Extract the [X, Y] coordinate from the center of the cell holding the provided text.  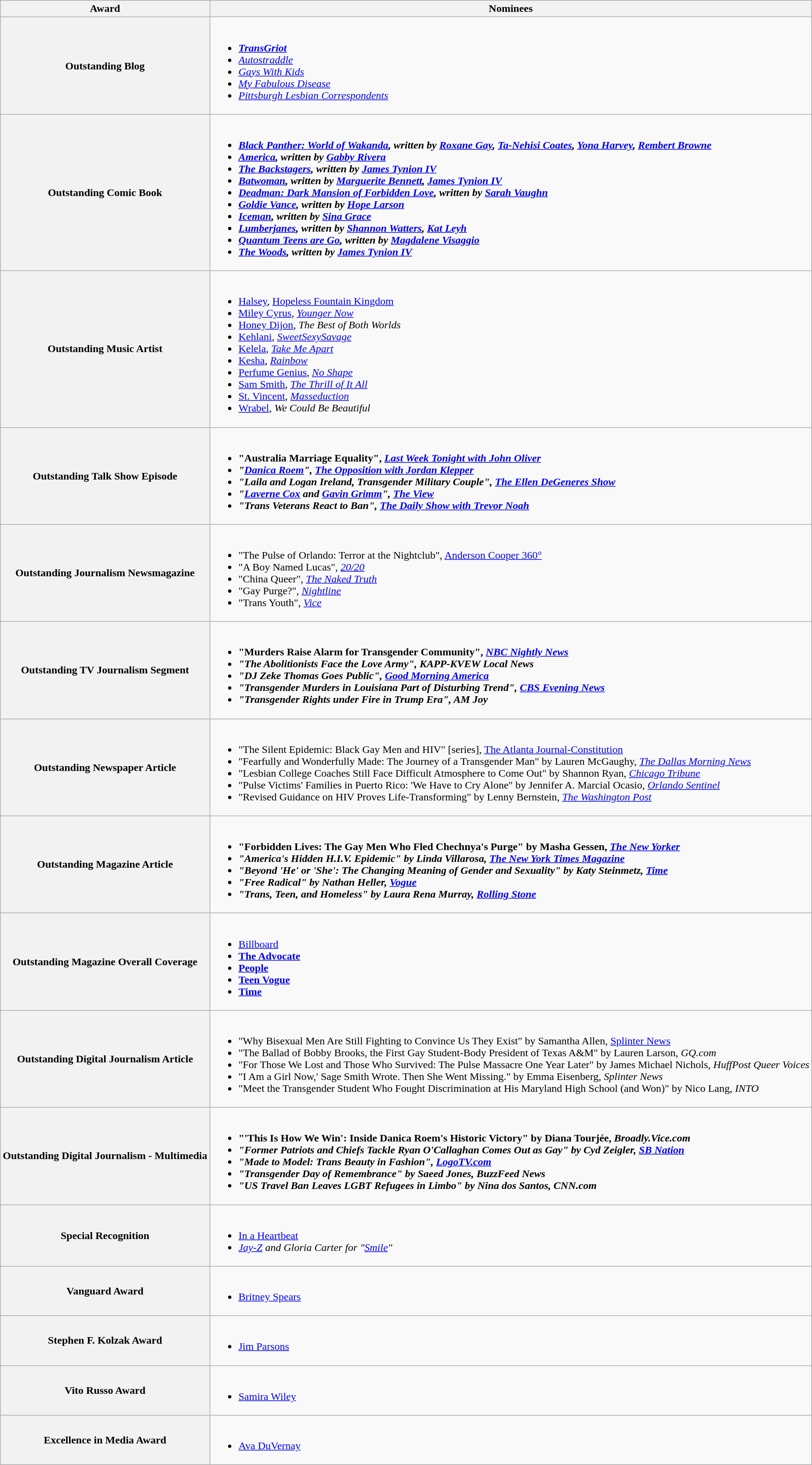
Outstanding Magazine Overall Coverage [105, 962]
Nominees [511, 9]
Vito Russo Award [105, 1391]
Jim Parsons [511, 1341]
Excellence in Media Award [105, 1440]
Outstanding Journalism Newsmagazine [105, 573]
Special Recognition [105, 1235]
Britney Spears [511, 1291]
Award [105, 9]
Stephen F. Kolzak Award [105, 1341]
Outstanding Digital Journalism - Multimedia [105, 1156]
Outstanding TV Journalism Segment [105, 670]
Outstanding Music Artist [105, 349]
Outstanding Magazine Article [105, 864]
BillboardThe AdvocatePeopleTeen VogueTime [511, 962]
TransGriotAutostraddleGays With KidsMy Fabulous DiseasePittsburgh Lesbian Correspondents [511, 66]
Outstanding Newspaper Article [105, 767]
Ava DuVernay [511, 1440]
Outstanding Digital Journalism Article [105, 1058]
Outstanding Comic Book [105, 193]
Outstanding Talk Show Episode [105, 476]
In a HeartbeatJay-Z and Gloria Carter for "Smile" [511, 1235]
Outstanding Blog [105, 66]
Samira Wiley [511, 1391]
Vanguard Award [105, 1291]
